Search for the cell housing the specified text and yield its (x, y) center coordinate. 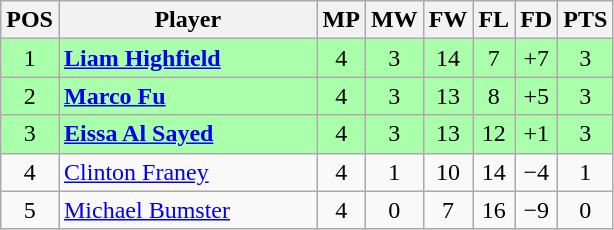
−4 (536, 172)
16 (494, 210)
Player (188, 20)
+7 (536, 58)
FD (536, 20)
−9 (536, 210)
+5 (536, 96)
Eissa Al Sayed (188, 134)
Marco Fu (188, 96)
Michael Bumster (188, 210)
8 (494, 96)
5 (30, 210)
PTS (586, 20)
2 (30, 96)
MW (394, 20)
Liam Highfield (188, 58)
+1 (536, 134)
FW (448, 20)
Clinton Franey (188, 172)
10 (448, 172)
POS (30, 20)
MP (341, 20)
12 (494, 134)
FL (494, 20)
